Return (X, Y) of the center of cell containing provided text 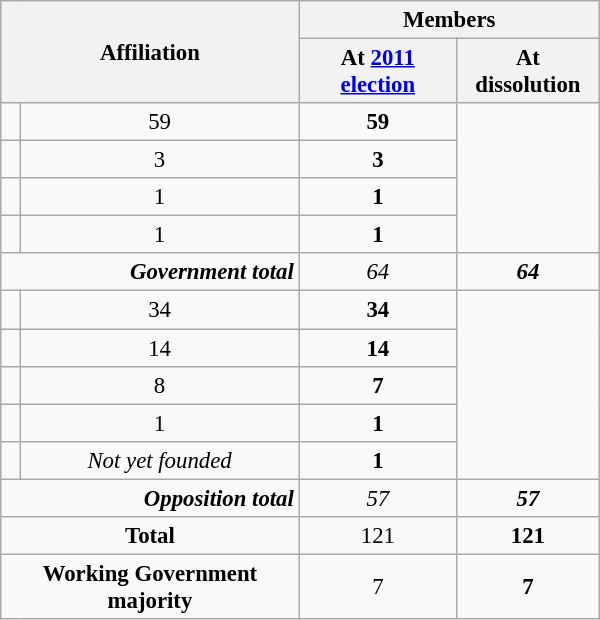
Not yet founded (160, 460)
Affiliation (150, 52)
Opposition total (150, 498)
8 (160, 385)
Working Government majority (150, 586)
Total (150, 536)
Members (449, 20)
At 2011 election (378, 72)
At dissolution (528, 72)
Government total (150, 273)
